Provide the (X, Y) coordinate of the cell's center where the given text is located.  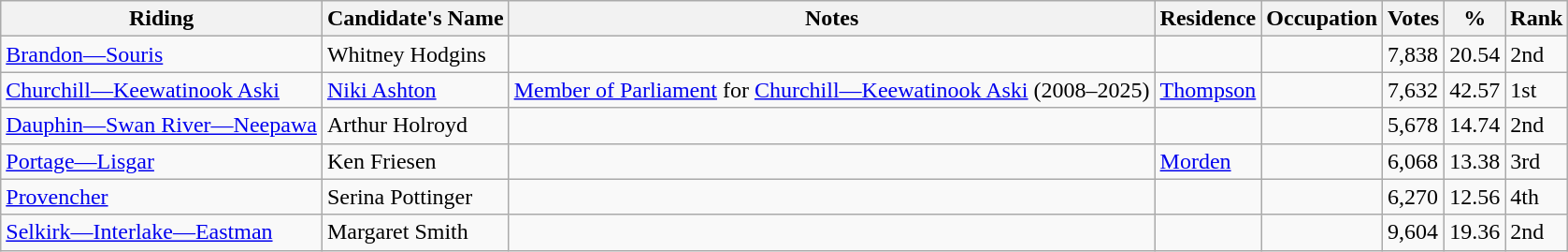
7,632 (1414, 90)
6,270 (1414, 197)
4th (1537, 197)
Serina Pottinger (415, 197)
Candidate's Name (415, 19)
13.38 (1475, 161)
Churchill—Keewatinook Aski (162, 90)
5,678 (1414, 126)
Arthur Holroyd (415, 126)
Residence (1208, 19)
Rank (1537, 19)
Riding (162, 19)
Notes (832, 19)
Occupation (1322, 19)
3rd (1537, 161)
Dauphin—Swan River—Neepawa (162, 126)
Ken Friesen (415, 161)
Niki Ashton (415, 90)
Brandon—Souris (162, 54)
42.57 (1475, 90)
% (1475, 19)
Votes (1414, 19)
12.56 (1475, 197)
Margaret Smith (415, 232)
Provencher (162, 197)
Whitney Hodgins (415, 54)
Member of Parliament for Churchill—Keewatinook Aski (2008–2025) (832, 90)
Thompson (1208, 90)
19.36 (1475, 232)
14.74 (1475, 126)
9,604 (1414, 232)
1st (1537, 90)
Morden (1208, 161)
7,838 (1414, 54)
Selkirk—Interlake—Eastman (162, 232)
20.54 (1475, 54)
Portage—Lisgar (162, 161)
6,068 (1414, 161)
